Search for the cell housing the specified text and yield its [X, Y] center coordinate. 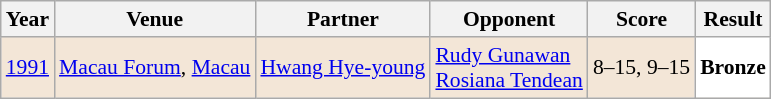
Venue [154, 19]
8–15, 9–15 [642, 68]
Opponent [508, 19]
Bronze [733, 68]
1991 [28, 68]
Result [733, 19]
Score [642, 19]
Partner [342, 19]
Macau Forum, Macau [154, 68]
Year [28, 19]
Hwang Hye-young [342, 68]
Rudy Gunawan Rosiana Tendean [508, 68]
